Search for the cell housing the specified text and yield its [X, Y] center coordinate. 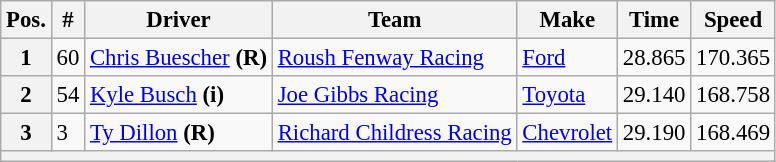
Make [567, 20]
168.758 [734, 95]
Kyle Busch (i) [179, 95]
170.365 [734, 58]
Chris Buescher (R) [179, 58]
54 [68, 95]
Richard Childress Racing [394, 133]
Time [654, 20]
29.140 [654, 95]
1 [26, 58]
29.190 [654, 133]
# [68, 20]
Roush Fenway Racing [394, 58]
Team [394, 20]
Ty Dillon (R) [179, 133]
Toyota [567, 95]
2 [26, 95]
Driver [179, 20]
Speed [734, 20]
Pos. [26, 20]
28.865 [654, 58]
168.469 [734, 133]
Chevrolet [567, 133]
60 [68, 58]
Ford [567, 58]
Joe Gibbs Racing [394, 95]
